Return (X, Y) of the center of cell containing provided text 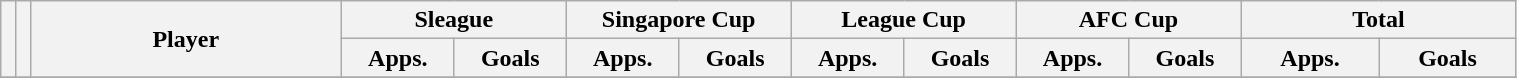
AFC Cup (1128, 20)
Sleague (454, 20)
Singapore Cup (678, 20)
League Cup (904, 20)
Total (1378, 20)
Player (186, 39)
